Scan for the cell matching the given text and deliver its [x, y] coordinate at center. 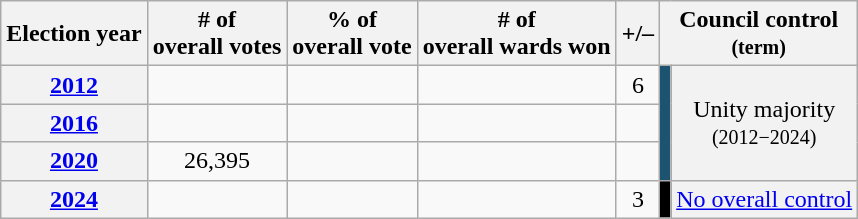
2024 [74, 199]
2012 [74, 85]
Unity majority (2012−2024) [764, 123]
% ofoverall vote [352, 34]
+/– [638, 34]
2020 [74, 161]
# ofoverall votes [217, 34]
Council control (term) [759, 34]
6 [638, 85]
Election year [74, 34]
2016 [74, 123]
No overall control [764, 199]
3 [638, 199]
26,395 [217, 161]
# ofoverall wards won [516, 34]
